For the text-containing cell, return its midpoint in (x, y) coordinate format. 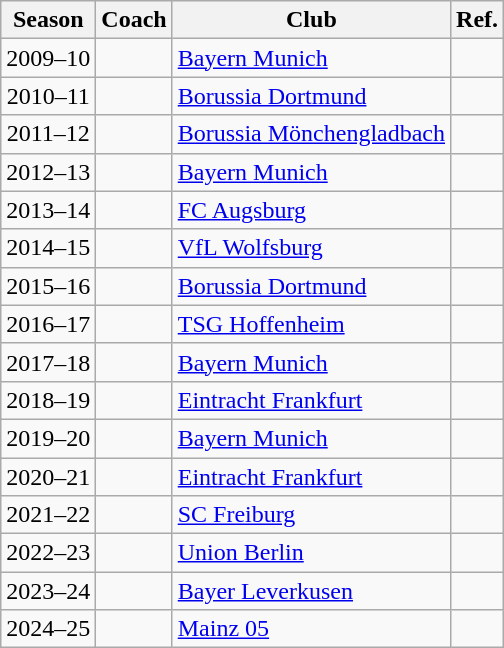
VfL Wolfsburg (311, 248)
2019–20 (48, 438)
SC Freiburg (311, 515)
Union Berlin (311, 553)
2010–11 (48, 96)
2023–24 (48, 591)
TSG Hoffenheim (311, 324)
Borussia Mönchengladbach (311, 134)
Season (48, 20)
2009–10 (48, 58)
Club (311, 20)
FC Augsburg (311, 210)
Mainz 05 (311, 629)
2022–23 (48, 553)
Coach (134, 20)
2018–19 (48, 400)
2021–22 (48, 515)
2020–21 (48, 477)
2011–12 (48, 134)
Bayer Leverkusen (311, 591)
2013–14 (48, 210)
2014–15 (48, 248)
2024–25 (48, 629)
Ref. (478, 20)
2015–16 (48, 286)
2017–18 (48, 362)
2012–13 (48, 172)
2016–17 (48, 324)
